For the text-containing cell, return its midpoint in [x, y] coordinate format. 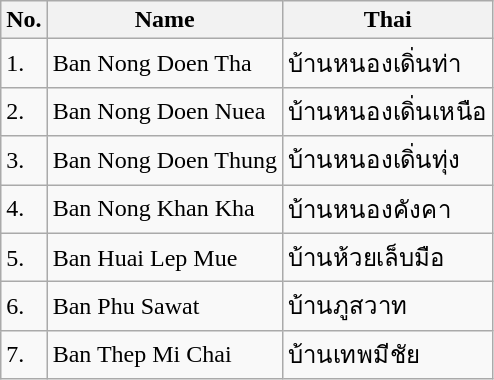
4. [24, 208]
5. [24, 258]
Thai [388, 20]
6. [24, 306]
บ้านหนองคังคา [388, 208]
บ้านหนองเดิ่นเหนือ [388, 112]
Ban Thep Mi Chai [164, 354]
บ้านหนองเดิ่นทุ่ง [388, 160]
Ban Nong Khan Kha [164, 208]
No. [24, 20]
บ้านภูสวาท [388, 306]
3. [24, 160]
Ban Phu Sawat [164, 306]
Ban Nong Doen Thung [164, 160]
Ban Nong Doen Tha [164, 64]
Ban Nong Doen Nuea [164, 112]
บ้านห้วยเล็บมือ [388, 258]
Name [164, 20]
บ้านเทพมีชัย [388, 354]
บ้านหนองเดิ่นท่า [388, 64]
1. [24, 64]
Ban Huai Lep Mue [164, 258]
2. [24, 112]
7. [24, 354]
